From the cell containing the given text, extract its center point as [x, y] coordinate. 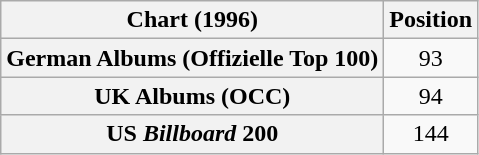
UK Albums (OCC) [192, 96]
German Albums (Offizielle Top 100) [192, 58]
94 [431, 96]
US Billboard 200 [192, 134]
Position [431, 20]
93 [431, 58]
Chart (1996) [192, 20]
144 [431, 134]
